Find where the given text appears and provide that cell's center as [x, y] coordinate. 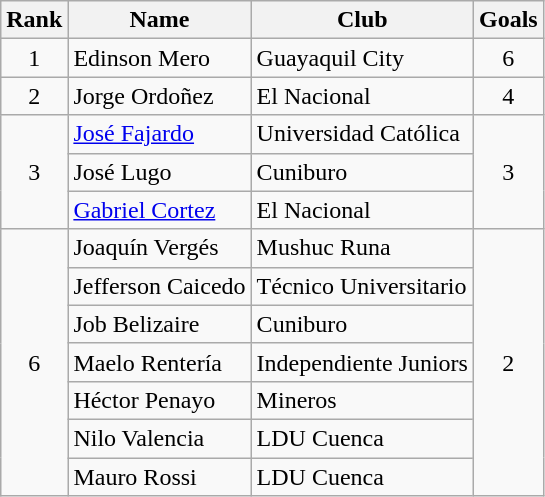
1 [34, 58]
Name [160, 20]
Guayaquil City [362, 58]
José Fajardo [160, 134]
4 [508, 96]
Goals [508, 20]
Universidad Católica [362, 134]
Mineros [362, 400]
Independiente Juniors [362, 362]
Técnico Universitario [362, 286]
Héctor Penayo [160, 400]
Maelo Rentería [160, 362]
Nilo Valencia [160, 438]
Mauro Rossi [160, 477]
Joaquín Vergés [160, 248]
Job Belizaire [160, 324]
Rank [34, 20]
Edinson Mero [160, 58]
Gabriel Cortez [160, 210]
Club [362, 20]
Mushuc Runa [362, 248]
José Lugo [160, 172]
Jorge Ordoñez [160, 96]
Jefferson Caicedo [160, 286]
